Capture the cell that displays the provided text and extract its [x, y] central coordinate. 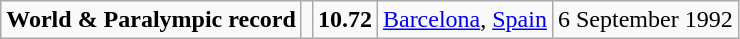
World & Paralympic record [152, 20]
6 September 1992 [645, 20]
Barcelona, Spain [464, 20]
10.72 [344, 20]
